Detect which cell encompasses the target text, then output its (x, y) center coordinate. 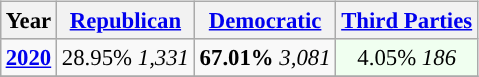
67.01% 3,081 (265, 58)
Republican (126, 21)
Democratic (265, 21)
2020 (28, 58)
4.05% 186 (407, 58)
Year (28, 21)
28.95% 1,331 (126, 58)
Third Parties (407, 21)
